Pinpoint the cell where the given text exists, returning its [x, y] midpoint coordinate. 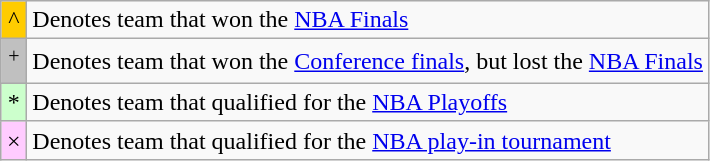
^ [14, 20]
* [14, 102]
Denotes team that won the NBA Finals [368, 20]
Denotes team that won the Conference finals, but lost the NBA Finals [368, 62]
+ [14, 62]
× [14, 140]
Denotes team that qualified for the NBA play-in tournament [368, 140]
Denotes team that qualified for the NBA Playoffs [368, 102]
